Locate the cell with the specified text and output its (X, Y) center coordinate. 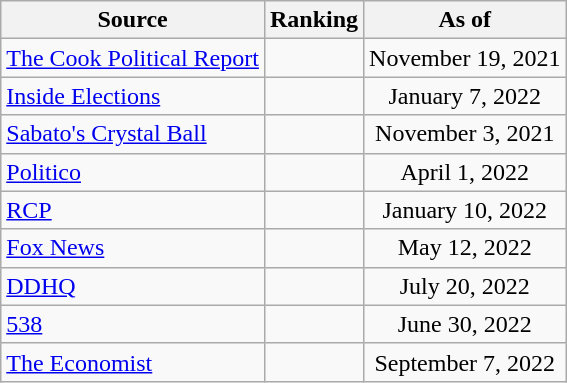
Source (133, 20)
November 3, 2021 (465, 134)
January 10, 2022 (465, 210)
April 1, 2022 (465, 172)
November 19, 2021 (465, 58)
The Economist (133, 362)
538 (133, 324)
June 30, 2022 (465, 324)
Politico (133, 172)
Sabato's Crystal Ball (133, 134)
Fox News (133, 248)
Ranking (314, 20)
January 7, 2022 (465, 96)
As of (465, 20)
July 20, 2022 (465, 286)
May 12, 2022 (465, 248)
September 7, 2022 (465, 362)
DDHQ (133, 286)
Inside Elections (133, 96)
The Cook Political Report (133, 58)
RCP (133, 210)
